Search for the cell housing the specified text and yield its (X, Y) center coordinate. 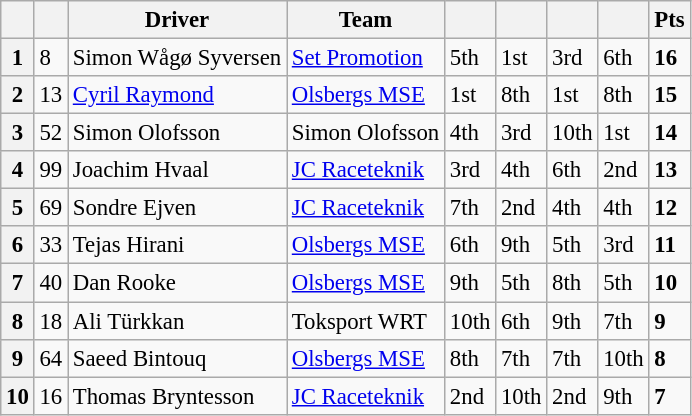
Toksport WRT (365, 321)
Pts (670, 20)
12 (670, 208)
33 (50, 245)
6 (18, 245)
64 (50, 358)
Saeed Bintouq (178, 358)
4 (18, 170)
Team (365, 20)
Dan Rooke (178, 283)
3 (18, 133)
99 (50, 170)
2 (18, 95)
Thomas Bryntesson (178, 396)
5 (18, 208)
52 (50, 133)
40 (50, 283)
Ali Türkkan (178, 321)
Driver (178, 20)
69 (50, 208)
Cyril Raymond (178, 95)
11 (670, 245)
Simon Wågø Syversen (178, 58)
Tejas Hirani (178, 245)
Joachim Hvaal (178, 170)
1 (18, 58)
15 (670, 95)
14 (670, 133)
Sondre Ejven (178, 208)
18 (50, 321)
Set Promotion (365, 58)
